Scan for the cell matching the given text and deliver its [X, Y] coordinate at center. 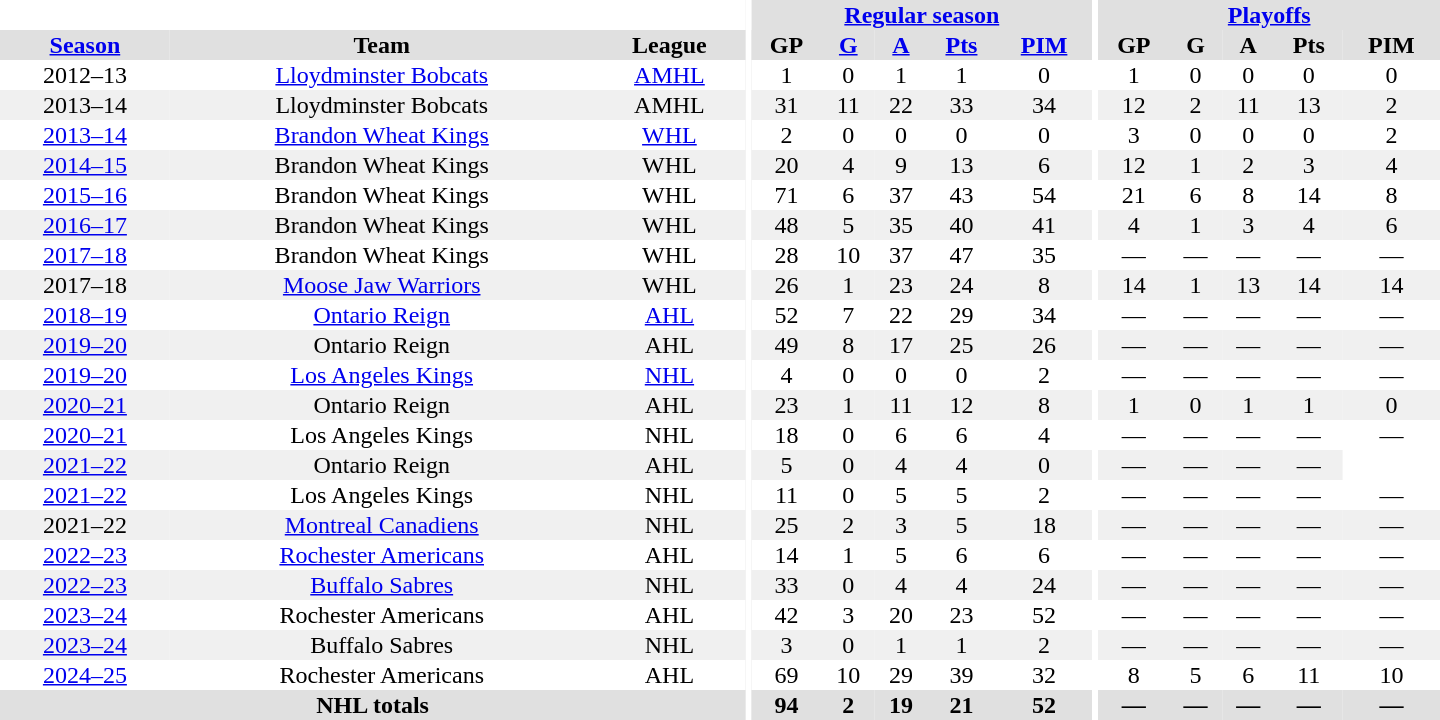
39 [961, 675]
54 [1044, 195]
League [670, 45]
19 [902, 705]
71 [786, 195]
2018–19 [85, 315]
49 [786, 345]
43 [961, 195]
Montreal Canadiens [382, 525]
NHL totals [372, 705]
2014–15 [85, 165]
17 [902, 345]
32 [1044, 675]
2015–16 [85, 195]
94 [786, 705]
Regular season [922, 15]
Playoffs [1269, 15]
Team [382, 45]
47 [961, 255]
28 [786, 255]
9 [902, 165]
2024–25 [85, 675]
48 [786, 225]
7 [848, 315]
31 [786, 105]
69 [786, 675]
41 [1044, 225]
Season [85, 45]
2012–13 [85, 75]
2016–17 [85, 225]
42 [786, 615]
Moose Jaw Warriors [382, 285]
40 [961, 225]
